Determine the (x, y) coordinate at the center of the cell enclosing the given text.  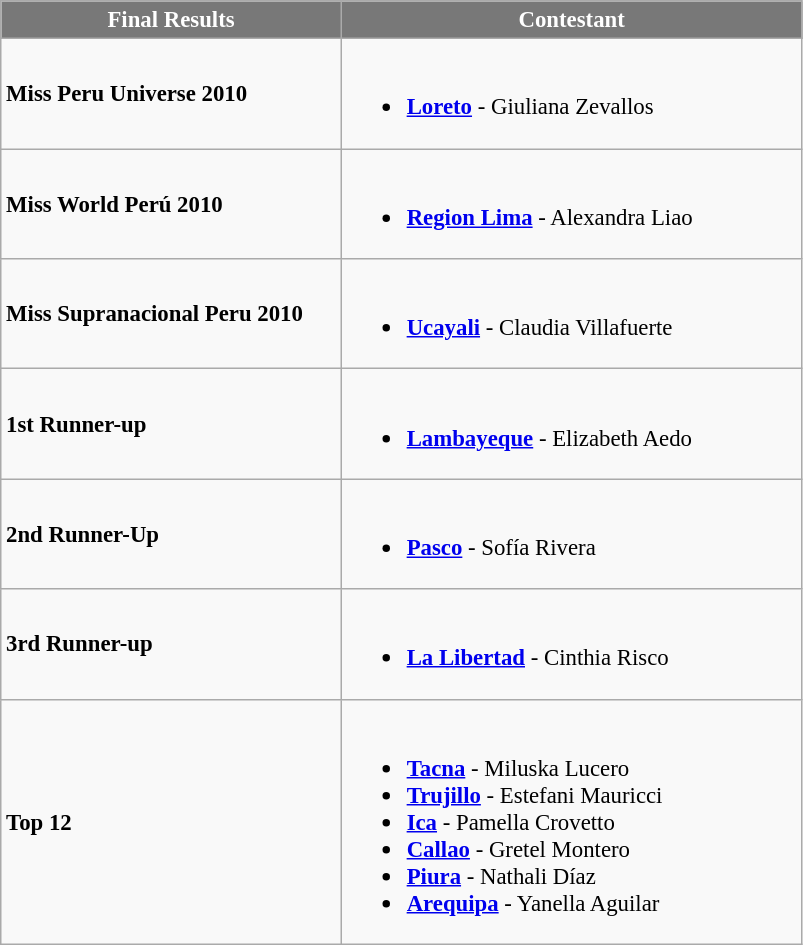
Ucayali - Claudia Villafuerte (572, 314)
Pasco - Sofía Rivera (572, 534)
Lambayeque - Elizabeth Aedo (572, 424)
Miss Supranacional Peru 2010 (172, 314)
Contestant (572, 20)
3rd Runner-up (172, 644)
1st Runner-up (172, 424)
Final Results (172, 20)
2nd Runner-Up (172, 534)
Miss World Perú 2010 (172, 204)
La Libertad - Cinthia Risco (572, 644)
Loreto - Giuliana Zevallos (572, 94)
Top 12 (172, 822)
Region Lima - Alexandra Liao (572, 204)
Tacna - Miluska Lucero Trujillo - Estefani Mauricci Ica - Pamella Crovetto Callao - Gretel Montero Piura - Nathali Díaz Arequipa - Yanella Aguilar (572, 822)
Miss Peru Universe 2010 (172, 94)
